Search for the cell housing the specified text and yield its (x, y) center coordinate. 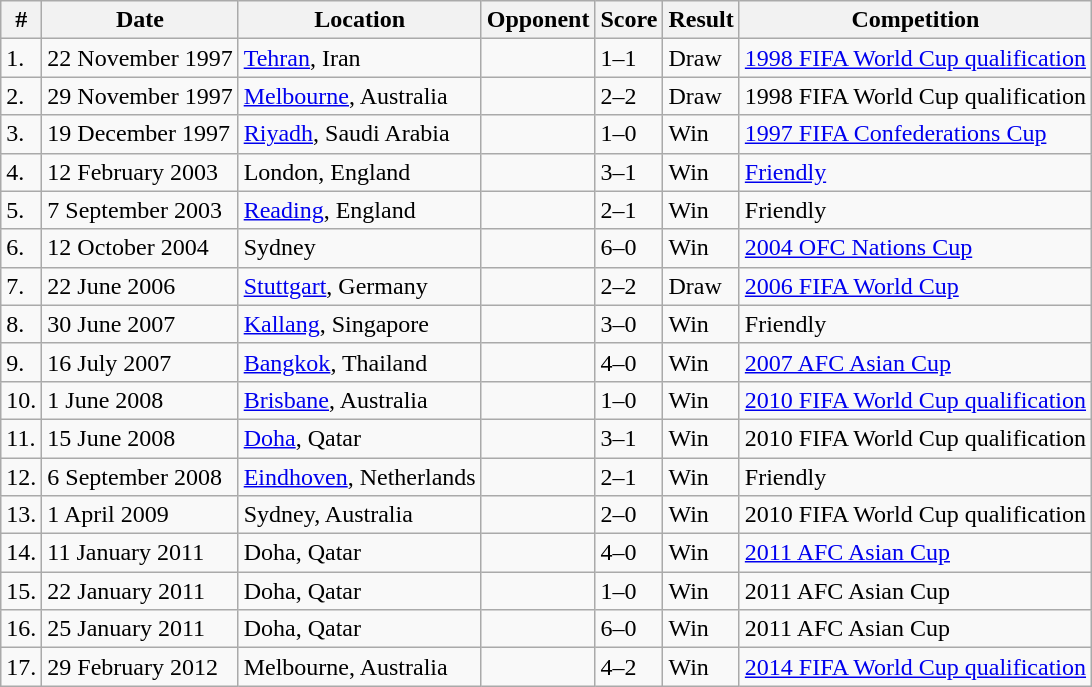
12 October 2004 (140, 248)
7 September 2003 (140, 210)
2004 OFC Nations Cup (915, 248)
1. (22, 58)
7. (22, 286)
Result (701, 20)
2014 FIFA World Cup qualification (915, 667)
9. (22, 362)
Sydney, Australia (360, 515)
Stuttgart, Germany (360, 286)
Score (629, 20)
22 June 2006 (140, 286)
3–0 (629, 324)
4–2 (629, 667)
16. (22, 629)
1–1 (629, 58)
19 December 1997 (140, 134)
2006 FIFA World Cup (915, 286)
14. (22, 553)
4. (22, 172)
11 January 2011 (140, 553)
1997 FIFA Confederations Cup (915, 134)
12 February 2003 (140, 172)
Reading, England (360, 210)
Competition (915, 20)
2. (22, 96)
Eindhoven, Netherlands (360, 477)
10. (22, 400)
Sydney (360, 248)
Opponent (538, 20)
11. (22, 438)
6. (22, 248)
12. (22, 477)
Location (360, 20)
8. (22, 324)
13. (22, 515)
15. (22, 591)
Brisbane, Australia (360, 400)
Bangkok, Thailand (360, 362)
5. (22, 210)
Kallang, Singapore (360, 324)
16 July 2007 (140, 362)
6 September 2008 (140, 477)
London, England (360, 172)
1 April 2009 (140, 515)
Date (140, 20)
Riyadh, Saudi Arabia (360, 134)
2007 AFC Asian Cup (915, 362)
22 November 1997 (140, 58)
25 January 2011 (140, 629)
22 January 2011 (140, 591)
3. (22, 134)
29 November 1997 (140, 96)
# (22, 20)
Tehran, Iran (360, 58)
1 June 2008 (140, 400)
29 February 2012 (140, 667)
17. (22, 667)
30 June 2007 (140, 324)
2–0 (629, 515)
15 June 2008 (140, 438)
